Pinpoint the cell where the given text exists, returning its [x, y] midpoint coordinate. 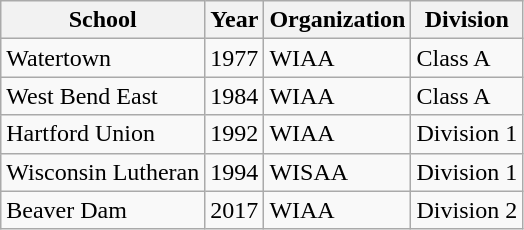
Organization [338, 20]
WISAA [338, 172]
2017 [234, 210]
1994 [234, 172]
1977 [234, 58]
West Bend East [103, 96]
Division 2 [467, 210]
School [103, 20]
Watertown [103, 58]
Beaver Dam [103, 210]
Division [467, 20]
1992 [234, 134]
Wisconsin Lutheran [103, 172]
Year [234, 20]
1984 [234, 96]
Hartford Union [103, 134]
